Output the [X, Y] coordinate of the center of the cell containing the given text.  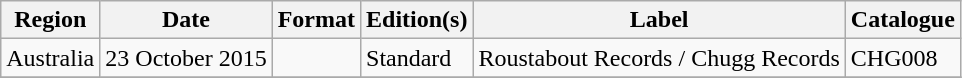
Standard [417, 58]
Region [50, 20]
Catalogue [902, 20]
CHG008 [902, 58]
Format [316, 20]
Date [186, 20]
23 October 2015 [186, 58]
Label [659, 20]
Australia [50, 58]
Roustabout Records / Chugg Records [659, 58]
Edition(s) [417, 20]
